For the text-containing cell, return its midpoint in [X, Y] coordinate format. 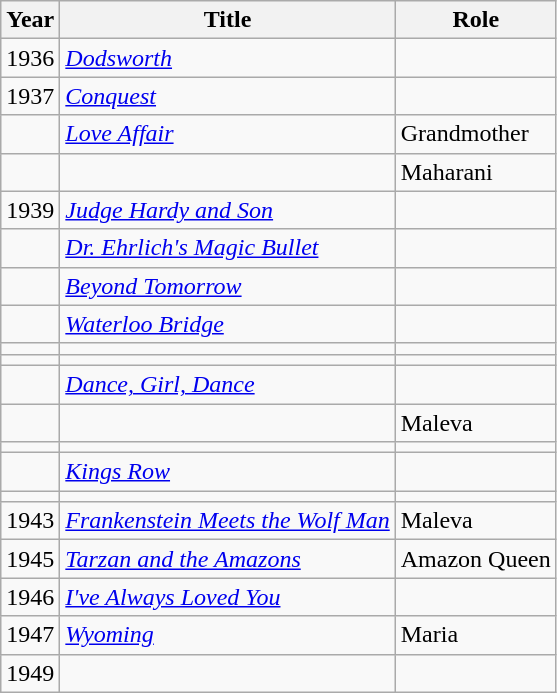
Beyond Tomorrow [228, 286]
Conquest [228, 96]
1937 [30, 96]
1947 [30, 635]
1936 [30, 58]
Dance, Girl, Dance [228, 384]
Kings Row [228, 472]
Frankenstein Meets the Wolf Man [228, 521]
1939 [30, 210]
Maria [476, 635]
1946 [30, 597]
1943 [30, 521]
Tarzan and the Amazons [228, 559]
1949 [30, 673]
Title [228, 20]
Year [30, 20]
1945 [30, 559]
Love Affair [228, 134]
Maharani [476, 172]
Dr. Ehrlich's Magic Bullet [228, 248]
Judge Hardy and Son [228, 210]
I've Always Loved You [228, 597]
Role [476, 20]
Wyoming [228, 635]
Dodsworth [228, 58]
Grandmother [476, 134]
Waterloo Bridge [228, 324]
Amazon Queen [476, 559]
